Capture the cell that displays the provided text and extract its (X, Y) central coordinate. 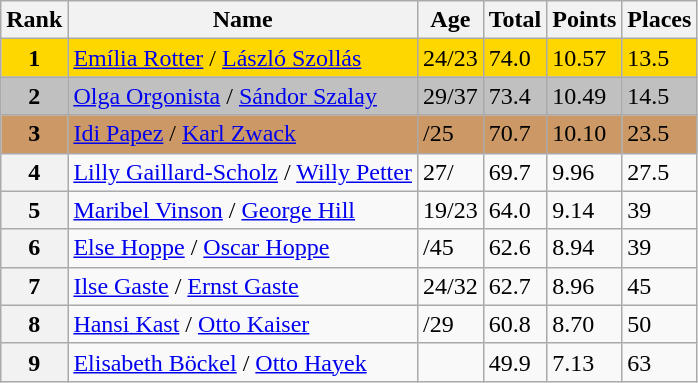
/29 (450, 324)
Places (660, 20)
Else Hoppe / Oscar Hoppe (243, 248)
9.96 (584, 172)
9 (34, 362)
49.9 (515, 362)
5 (34, 210)
/25 (450, 134)
Hansi Kast / Otto Kaiser (243, 324)
14.5 (660, 96)
8.96 (584, 286)
70.7 (515, 134)
2 (34, 96)
10.10 (584, 134)
Name (243, 20)
8.94 (584, 248)
7 (34, 286)
Emília Rotter / László Szollás (243, 58)
62.6 (515, 248)
Idi Papez / Karl Zwack (243, 134)
/45 (450, 248)
19/23 (450, 210)
Rank (34, 20)
Maribel Vinson / George Hill (243, 210)
62.7 (515, 286)
13.5 (660, 58)
29/37 (450, 96)
Olga Orgonista / Sándor Szalay (243, 96)
Points (584, 20)
Age (450, 20)
64.0 (515, 210)
27.5 (660, 172)
8 (34, 324)
Ilse Gaste / Ernst Gaste (243, 286)
8.70 (584, 324)
23.5 (660, 134)
6 (34, 248)
69.7 (515, 172)
Total (515, 20)
60.8 (515, 324)
74.0 (515, 58)
7.13 (584, 362)
24/23 (450, 58)
9.14 (584, 210)
27/ (450, 172)
63 (660, 362)
10.57 (584, 58)
50 (660, 324)
Lilly Gaillard-Scholz / Willy Petter (243, 172)
45 (660, 286)
10.49 (584, 96)
73.4 (515, 96)
3 (34, 134)
1 (34, 58)
24/32 (450, 286)
Elisabeth Böckel / Otto Hayek (243, 362)
4 (34, 172)
